Search for the cell housing the specified text and yield its [X, Y] center coordinate. 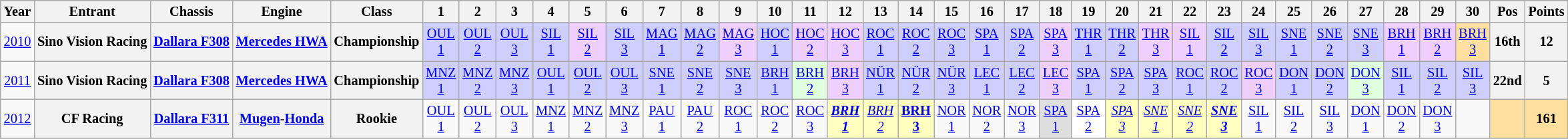
14 [916, 11]
24 [1258, 11]
THR3 [1156, 42]
19 [1088, 11]
1 [440, 11]
3 [514, 11]
MAG1 [662, 42]
10 [775, 11]
PAU2 [699, 118]
LEC1 [986, 80]
THR2 [1122, 42]
Dallara F311 [191, 118]
22 [1190, 11]
2 [478, 11]
NÜR1 [881, 80]
MAG3 [738, 42]
MAG2 [699, 42]
18 [1056, 11]
Mugen-Honda [282, 118]
17 [1022, 11]
21 [1156, 11]
Entrant [92, 11]
4 [551, 11]
Engine [282, 11]
CF Racing [92, 118]
Chassis [191, 11]
25 [1294, 11]
LEC3 [1056, 80]
13 [881, 11]
29 [1437, 11]
THR1 [1088, 42]
2012 [17, 118]
8 [699, 11]
PAU1 [662, 118]
HOC1 [775, 42]
22nd [1508, 80]
28 [1402, 11]
6 [625, 11]
NOR1 [951, 118]
27 [1366, 11]
Pos [1508, 11]
LEC2 [1022, 80]
30 [1473, 11]
HOC3 [845, 42]
20 [1122, 11]
16 [986, 11]
161 [1547, 118]
15 [951, 11]
11 [810, 11]
26 [1330, 11]
9 [738, 11]
Class [377, 11]
Rookie [377, 118]
7 [662, 11]
2010 [17, 42]
NÜR3 [951, 80]
Year [17, 11]
NÜR2 [916, 80]
16th [1508, 42]
HOC2 [810, 42]
NOR2 [986, 118]
NOR3 [1022, 118]
23 [1224, 11]
2011 [17, 80]
Points [1547, 11]
